Locate the cell with the specified text and output its [X, Y] center coordinate. 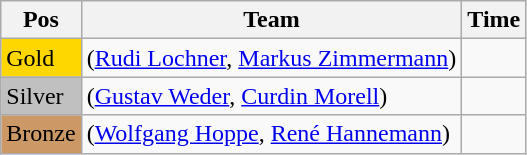
Team [272, 20]
(Gustav Weder, Curdin Morell) [272, 96]
Time [494, 20]
Bronze [41, 134]
Silver [41, 96]
(Wolfgang Hoppe, René Hannemann) [272, 134]
Gold [41, 58]
(Rudi Lochner, Markus Zimmermann) [272, 58]
Pos [41, 20]
